Provide the [X, Y] coordinate of the cell's center where the given text is located.  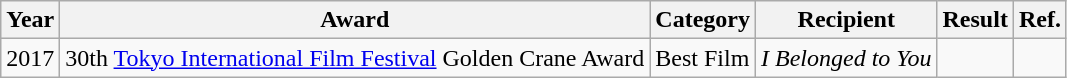
Ref. [1040, 20]
Recipient [847, 20]
Year [30, 20]
I Belonged to You [847, 58]
Award [355, 20]
2017 [30, 58]
30th Tokyo International Film Festival Golden Crane Award [355, 58]
Category [703, 20]
Best Film [703, 58]
Result [975, 20]
